From the cell containing the given text, extract its center point as [X, Y] coordinate. 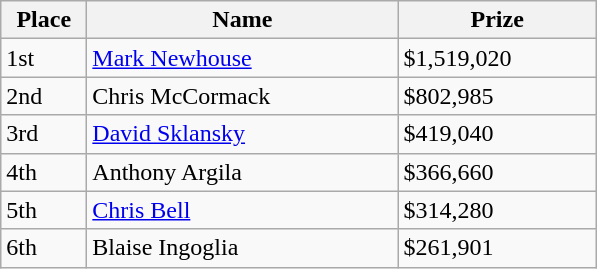
Blaise Ingoglia [242, 248]
5th [44, 210]
Chris McCormack [242, 96]
6th [44, 248]
Mark Newhouse [242, 58]
Name [242, 20]
Chris Bell [242, 210]
$419,040 [498, 134]
Place [44, 20]
Anthony Argila [242, 172]
$261,901 [498, 248]
$366,660 [498, 172]
$802,985 [498, 96]
1st [44, 58]
4th [44, 172]
David Sklansky [242, 134]
2nd [44, 96]
$1,519,020 [498, 58]
$314,280 [498, 210]
Prize [498, 20]
3rd [44, 134]
